Output the (x, y) coordinate of the center of the cell containing the given text.  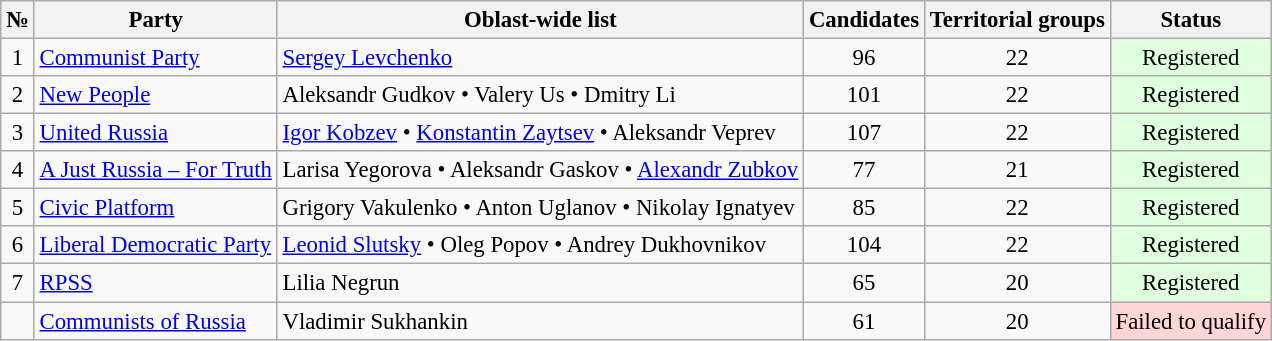
4 (18, 170)
101 (864, 95)
Territorial groups (1017, 20)
Vladimir Sukhankin (540, 321)
A Just Russia – For Truth (156, 170)
Igor Kobzev • Konstantin Zaytsev • Aleksandr Veprev (540, 133)
85 (864, 208)
Oblast-wide list (540, 20)
104 (864, 245)
Aleksandr Gudkov • Valery Us • Dmitry Li (540, 95)
Grigory Vakulenko • Anton Uglanov • Nikolay Ignatyev (540, 208)
Failed to qualify (1190, 321)
Larisa Yegorova • Aleksandr Gaskov • Alexandr Zubkov (540, 170)
5 (18, 208)
7 (18, 283)
Leonid Slutsky • Oleg Popov • Andrey Dukhovnikov (540, 245)
21 (1017, 170)
Communists of Russia (156, 321)
3 (18, 133)
RPSS (156, 283)
65 (864, 283)
1 (18, 58)
Communist Party (156, 58)
Party (156, 20)
96 (864, 58)
United Russia (156, 133)
61 (864, 321)
107 (864, 133)
77 (864, 170)
Civic Platform (156, 208)
Lilia Negrun (540, 283)
2 (18, 95)
Status (1190, 20)
№ (18, 20)
Candidates (864, 20)
6 (18, 245)
New People (156, 95)
Liberal Democratic Party (156, 245)
Sergey Levchenko (540, 58)
